Output the (X, Y) coordinate of the center of the cell containing the given text.  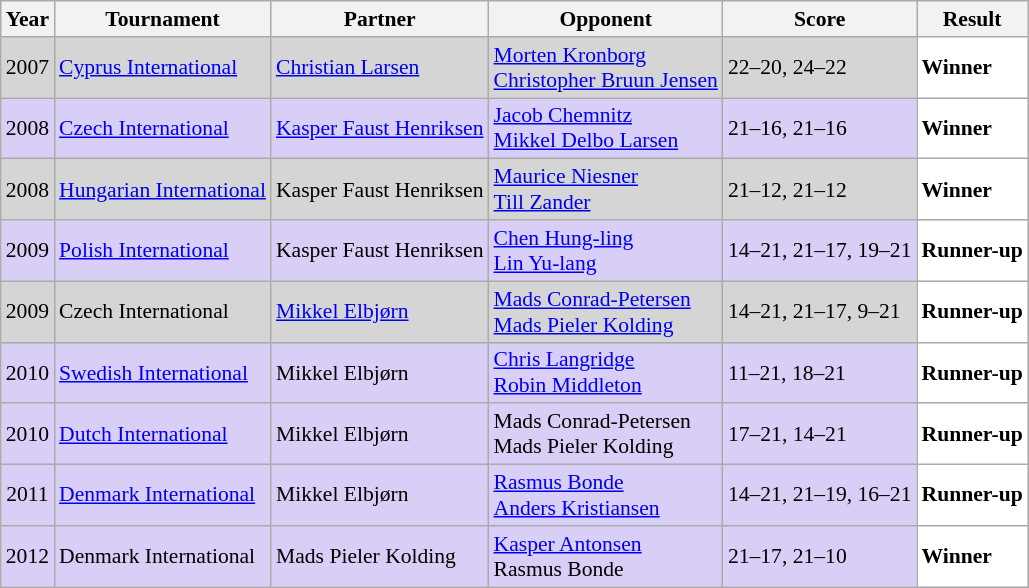
22–20, 24–22 (820, 68)
2012 (28, 556)
Year (28, 19)
11–21, 18–21 (820, 372)
Tournament (162, 19)
21–17, 21–10 (820, 556)
17–21, 14–21 (820, 434)
14–21, 21–17, 19–21 (820, 250)
Jacob Chemnitz Mikkel Delbo Larsen (606, 128)
Polish International (162, 250)
2011 (28, 496)
Hungarian International (162, 190)
21–12, 21–12 (820, 190)
Christian Larsen (380, 68)
2007 (28, 68)
14–21, 21–17, 9–21 (820, 312)
Cyprus International (162, 68)
Chris Langridge Robin Middleton (606, 372)
14–21, 21–19, 16–21 (820, 496)
Maurice Niesner Till Zander (606, 190)
Swedish International (162, 372)
Opponent (606, 19)
21–16, 21–16 (820, 128)
Rasmus Bonde Anders Kristiansen (606, 496)
Dutch International (162, 434)
Kasper Antonsen Rasmus Bonde (606, 556)
Chen Hung-ling Lin Yu-lang (606, 250)
Score (820, 19)
Morten Kronborg Christopher Bruun Jensen (606, 68)
Mads Pieler Kolding (380, 556)
Partner (380, 19)
Result (972, 19)
